Capture the cell that displays the provided text and extract its [X, Y] central coordinate. 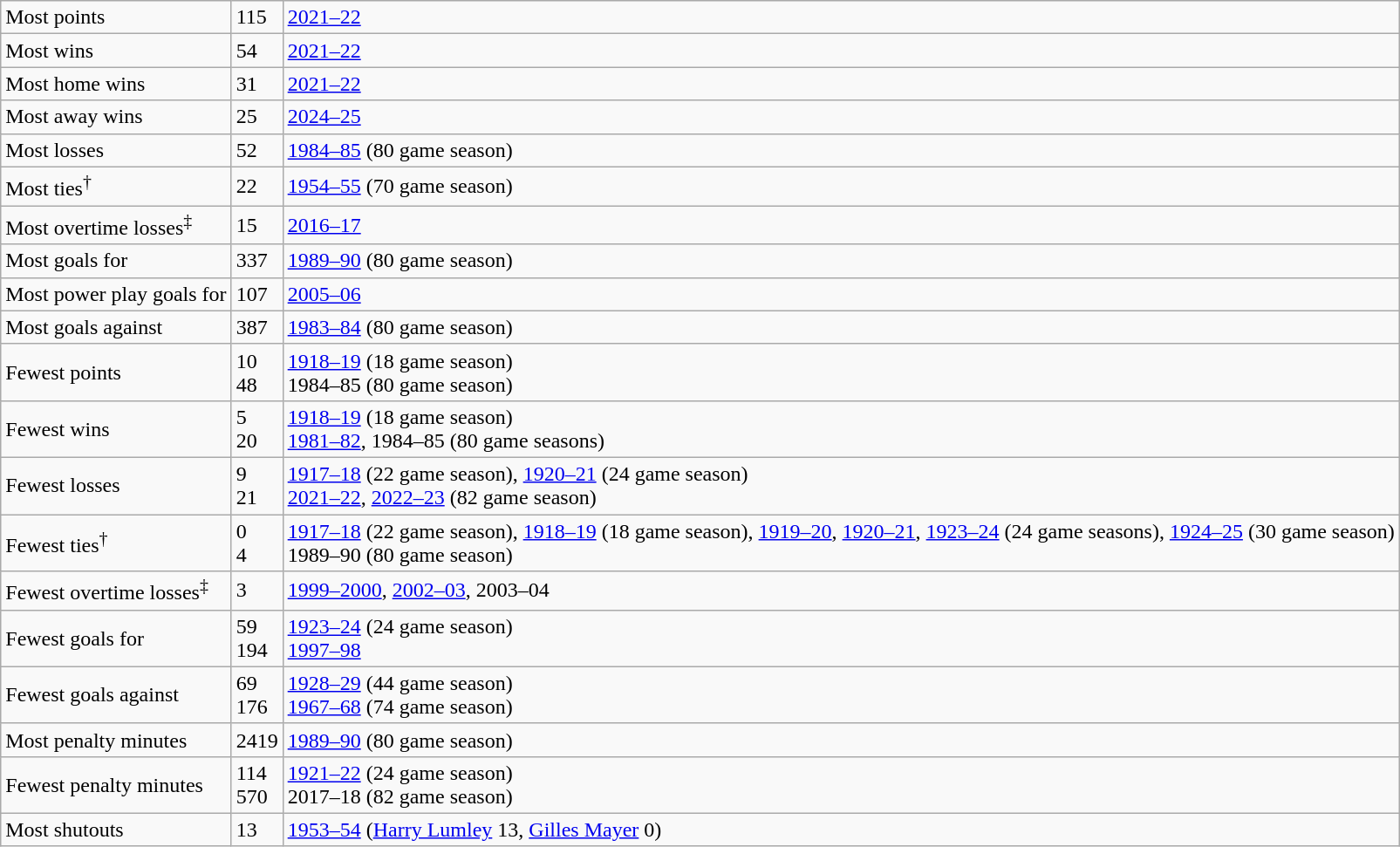
31 [256, 84]
Fewest overtime losses‡ [116, 591]
107 [256, 294]
2419 [256, 740]
Fewest losses [116, 485]
115 [256, 17]
Most home wins [116, 84]
2024–25 [841, 117]
52 [256, 150]
2005–06 [841, 294]
2016–17 [841, 225]
15 [256, 225]
Fewest penalty minutes [116, 785]
1048 [256, 372]
69176 [256, 694]
1999–2000, 2002–03, 2003–04 [841, 591]
Most penalty minutes [116, 740]
Most overtime losses‡ [116, 225]
1953–54 (Harry Lumley 13, Gilles Mayer 0) [841, 830]
Fewest wins [116, 429]
1917–18 (22 game season), 1918–19 (18 game season), 1919–20, 1920–21, 1923–24 (24 game seasons), 1924–25 (30 game season)1989–90 (80 game season) [841, 543]
1921–22 (24 game season)2017–18 (82 game season) [841, 785]
25 [256, 117]
1917–18 (22 game season), 1920–21 (24 game season)2021–22, 2022–23 (82 game season) [841, 485]
921 [256, 485]
1923–24 (24 game season)1997–98 [841, 639]
1954–55 (70 game season) [841, 187]
04 [256, 543]
1983–84 (80 game season) [841, 327]
1918–19 (18 game season)1981–82, 1984–85 (80 game seasons) [841, 429]
1918–19 (18 game season)1984–85 (80 game season) [841, 372]
3 [256, 591]
Most goals for [116, 261]
Fewest goals against [116, 694]
114570 [256, 785]
54 [256, 51]
Most power play goals for [116, 294]
Most shutouts [116, 830]
Most points [116, 17]
Most goals against [116, 327]
387 [256, 327]
Most wins [116, 51]
Fewest goals for [116, 639]
Fewest points [116, 372]
520 [256, 429]
59194 [256, 639]
Most losses [116, 150]
Fewest ties† [116, 543]
337 [256, 261]
Most away wins [116, 117]
22 [256, 187]
13 [256, 830]
Most ties† [116, 187]
1984–85 (80 game season) [841, 150]
1928–29 (44 game season)1967–68 (74 game season) [841, 694]
